Detect which cell encompasses the target text, then output its (x, y) center coordinate. 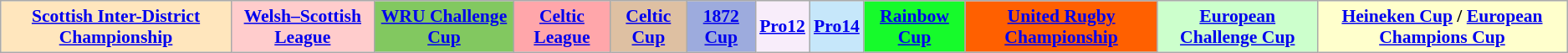
Scottish Inter-District Championship (116, 27)
Celtic League (562, 27)
European Challenge Cup (1238, 27)
WRU Challenge Cup (443, 27)
United Rugby Championship (1061, 27)
1872 Cup (722, 27)
Pro12 (783, 27)
Pro14 (836, 27)
Celtic Cup (648, 27)
Heineken Cup / European Champions Cup (1442, 27)
Welsh–Scottish League (303, 27)
Rainbow Cup (915, 27)
